For the text-containing cell, return its midpoint in [x, y] coordinate format. 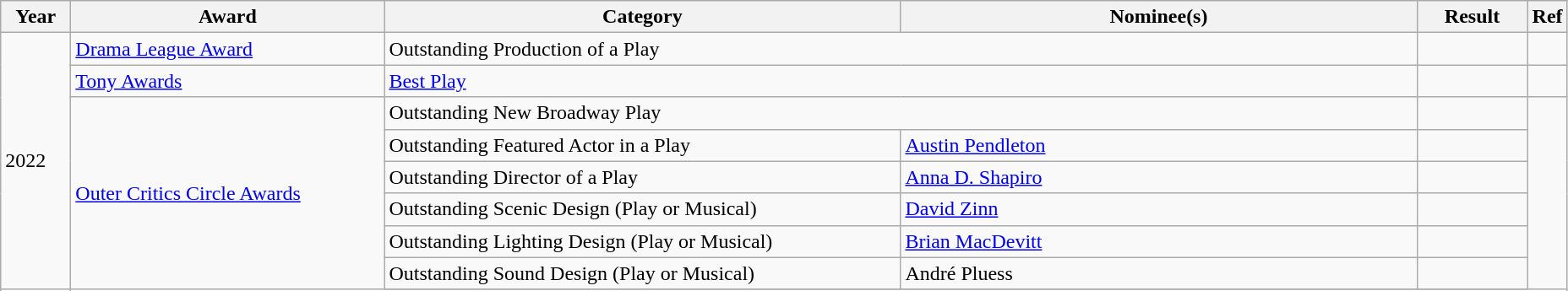
Award [228, 17]
Category [642, 17]
2022 [35, 161]
Outstanding Sound Design (Play or Musical) [642, 273]
Result [1472, 17]
Anna D. Shapiro [1159, 177]
André Pluess [1159, 273]
Outstanding New Broadway Play [901, 113]
Outstanding Production of a Play [901, 49]
David Zinn [1159, 209]
Drama League Award [228, 49]
Outer Critics Circle Awards [228, 193]
Year [35, 17]
Brian MacDevitt [1159, 241]
Austin Pendleton [1159, 145]
Nominee(s) [1159, 17]
Outstanding Featured Actor in a Play [642, 145]
Outstanding Lighting Design (Play or Musical) [642, 241]
Tony Awards [228, 81]
Ref [1548, 17]
Outstanding Scenic Design (Play or Musical) [642, 209]
Best Play [901, 81]
Outstanding Director of a Play [642, 177]
